Pinpoint the cell where the given text exists, returning its [X, Y] midpoint coordinate. 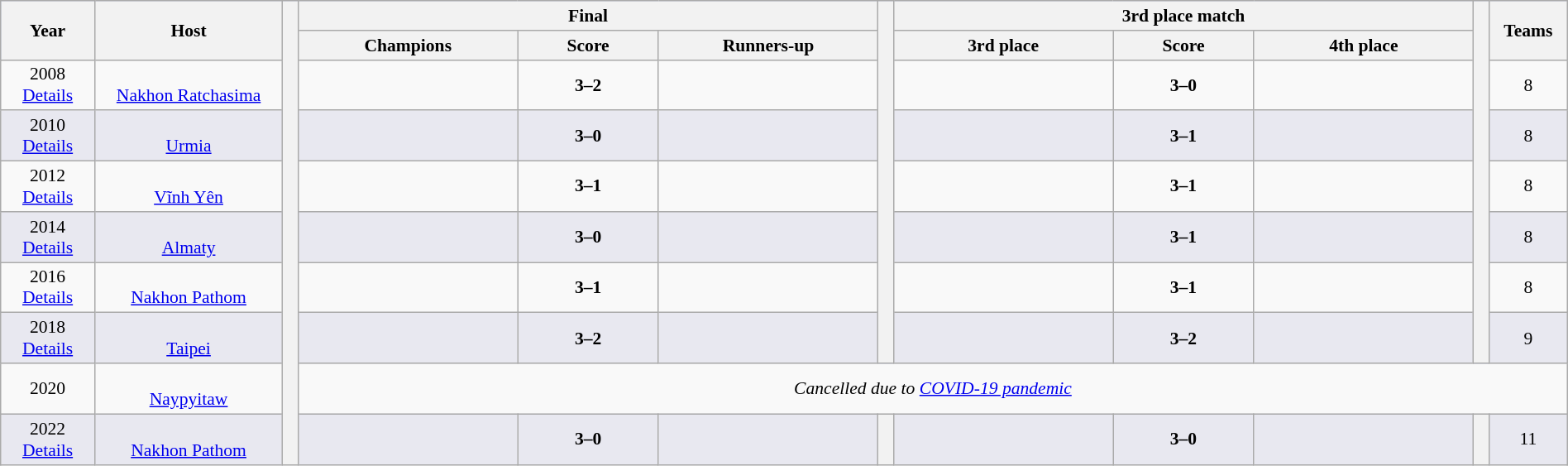
Vĩnh Yên [189, 187]
2022Details [48, 439]
2010Details [48, 136]
4th place [1363, 46]
Host [189, 30]
2016Details [48, 288]
11 [1528, 439]
Cancelled due to COVID-19 pandemic [933, 389]
Naypyitaw [189, 389]
Year [48, 30]
2018Details [48, 338]
Urmia [189, 136]
2020 [48, 389]
Runners-up [767, 46]
Teams [1528, 30]
Champions [409, 46]
3rd place match [1184, 16]
Taipei [189, 338]
2008Details [48, 84]
Almaty [189, 237]
3rd place [1004, 46]
9 [1528, 338]
2012Details [48, 187]
Nakhon Ratchasima [189, 84]
Final [589, 16]
2014Details [48, 237]
